Capture the cell that displays the provided text and extract its [X, Y] central coordinate. 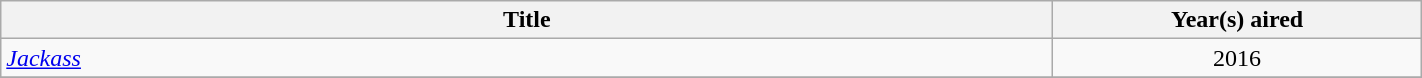
Title [527, 20]
Jackass [527, 58]
Year(s) aired [1237, 20]
2016 [1237, 58]
